Output the [x, y] coordinate of the center of the cell containing the given text.  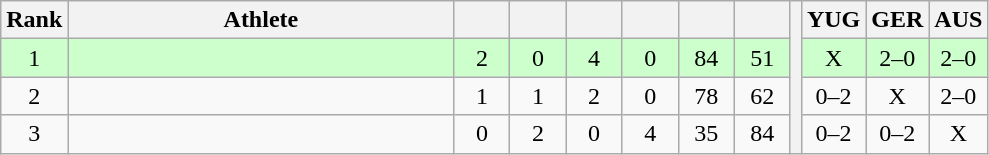
3 [34, 134]
YUG [833, 20]
GER [898, 20]
Athlete [261, 20]
Rank [34, 20]
78 [706, 96]
35 [706, 134]
51 [762, 58]
AUS [958, 20]
62 [762, 96]
